Capture the cell that displays the provided text and extract its (x, y) central coordinate. 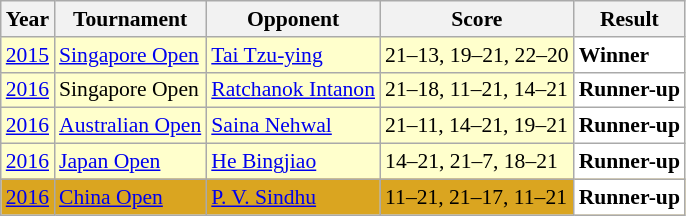
Saina Nehwal (293, 126)
Year (28, 19)
China Open (130, 197)
21–13, 19–21, 22–20 (477, 55)
Tournament (130, 19)
14–21, 21–7, 18–21 (477, 162)
Opponent (293, 19)
Japan Open (130, 162)
Winner (630, 55)
11–21, 21–17, 11–21 (477, 197)
Tai Tzu-ying (293, 55)
P. V. Sindhu (293, 197)
21–18, 11–21, 14–21 (477, 90)
21–11, 14–21, 19–21 (477, 126)
Score (477, 19)
2015 (28, 55)
Result (630, 19)
He Bingjiao (293, 162)
Ratchanok Intanon (293, 90)
Australian Open (130, 126)
